Return (x, y) of the center of cell containing provided text 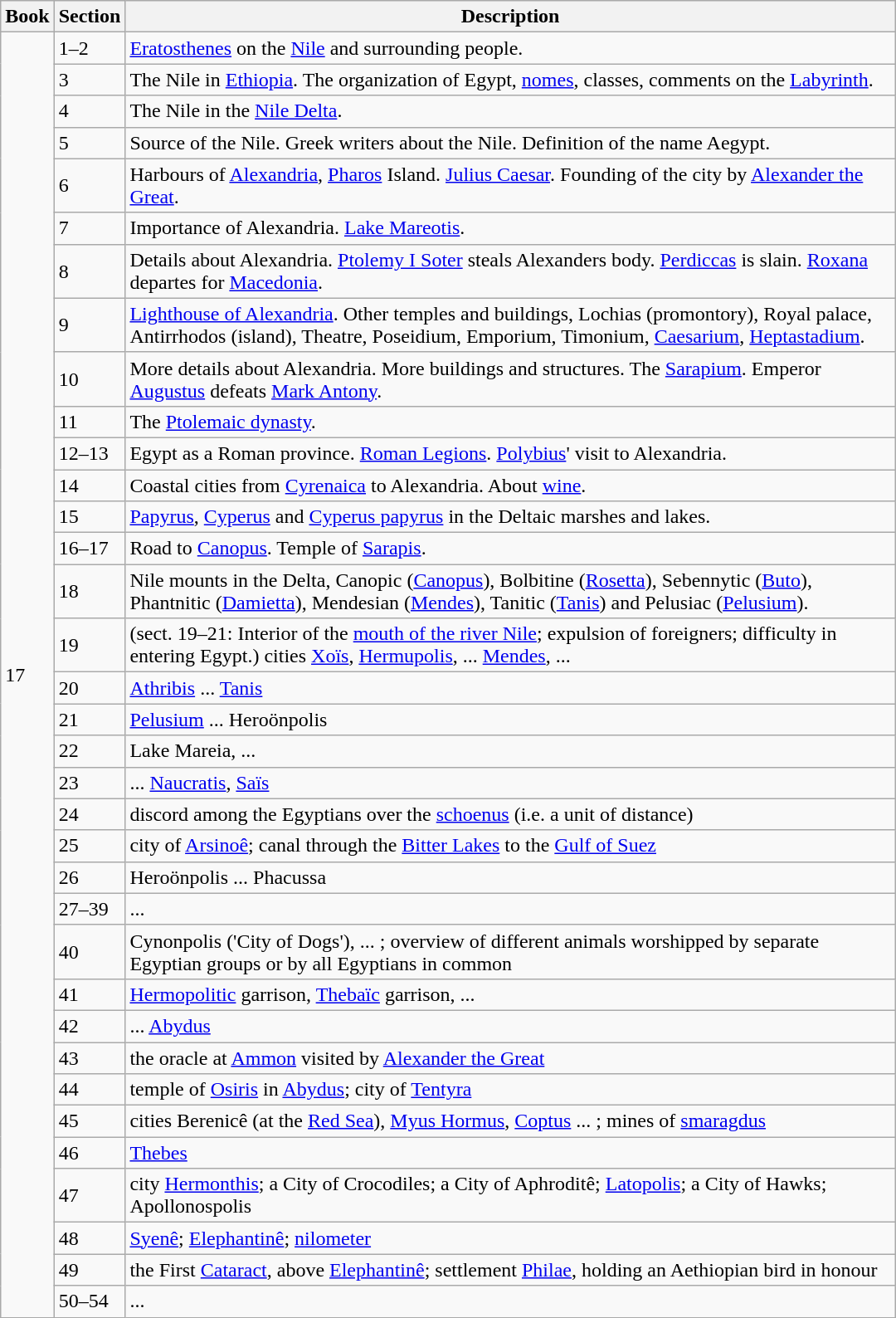
42 (90, 1026)
4 (90, 111)
discord among the Egyptians over the schoenus (i.e. a unit of distance) (510, 814)
19 (90, 646)
7 (90, 228)
Athribis ... Tanis (510, 688)
18 (90, 591)
... Naucratis, Saïs (510, 783)
26 (90, 877)
16–17 (90, 549)
Source of the Nile. Greek writers about the Nile. Definition of the name Aegypt. (510, 143)
49 (90, 1270)
48 (90, 1238)
24 (90, 814)
... Abydus (510, 1026)
44 (90, 1090)
9 (90, 325)
8 (90, 271)
The Nile in Ethiopia. The organization of Egypt, nomes, classes, comments on the Labyrinth. (510, 80)
the oracle at Ammon visited by Alexander the Great (510, 1058)
1–2 (90, 48)
Details about Alexandria. Ptolemy I Soter steals Alexanders body. Perdiccas is slain. Roxana departes for Macedonia. (510, 271)
temple of Osiris in Abydus; city of Tentyra (510, 1090)
Hermopolitic garrison, Thebaïc garrison, ... (510, 994)
Syenê; Elephantinê; nilometer (510, 1238)
Book (27, 17)
Coastal cities from Cyrenaica to Alexandria. About wine. (510, 486)
45 (90, 1121)
city Hermonthis; a City of Crocodiles; a City of Aphroditê; Latopolis; a City of Hawks; Apollonospolis (510, 1195)
5 (90, 143)
10 (90, 378)
Road to Canopus. Temple of Sarapis. (510, 549)
Egypt as a Roman province. Roman Legions. Polybius' visit to Alexandria. (510, 453)
43 (90, 1058)
The Ptolemaic dynasty. (510, 422)
41 (90, 994)
More details about Alexandria. More buildings and structures. The Sarapium. Emperor Augustus defeats Mark Antony. (510, 378)
Section (90, 17)
14 (90, 486)
Pelusium ... Heroönpolis (510, 720)
cities Berenicê (at the Red Sea), Myus Hormus, Coptus ... ; mines of smaragdus (510, 1121)
40 (90, 951)
Cynonpolis ('City of Dogs'), ... ; overview of different animals worshipped by separate Egyptian groups or by all Egyptians in common (510, 951)
Eratosthenes on the Nile and surrounding people. (510, 48)
Harbours of Alexandria, Pharos Island. Julius Caesar. Founding of the city by Alexander the Great. (510, 186)
the First Cataract, above Elephantinê; settlement Philae, holding an Aethiopian bird in honour (510, 1270)
city of Arsinoê; canal through the Bitter Lakes to the Gulf of Suez (510, 846)
6 (90, 186)
47 (90, 1195)
11 (90, 422)
Description (510, 17)
The Nile in the Nile Delta. (510, 111)
23 (90, 783)
27–39 (90, 909)
20 (90, 688)
3 (90, 80)
Thebes (510, 1153)
15 (90, 517)
Papyrus, Cyperus and Cyperus papyrus in the Deltaic marshes and lakes. (510, 517)
25 (90, 846)
Heroönpolis ... Phacussa (510, 877)
50–54 (90, 1301)
12–13 (90, 453)
21 (90, 720)
Importance of Alexandria. Lake Mareotis. (510, 228)
17 (27, 675)
22 (90, 751)
Lake Mareia, ... (510, 751)
46 (90, 1153)
